Identify which cell holds the provided text, then report its [X, Y] central coordinate. 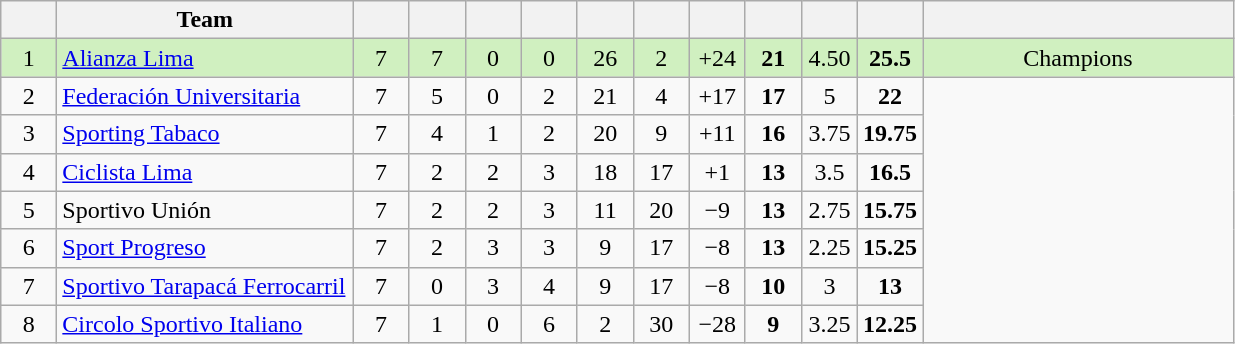
Champions [1078, 58]
26 [605, 58]
16 [773, 134]
Federación Universitaria [205, 96]
Alianza Lima [205, 58]
+24 [717, 58]
Ciclista Lima [205, 172]
Team [205, 20]
12.25 [890, 324]
Sporting Tabaco [205, 134]
11 [605, 210]
30 [661, 324]
−28 [717, 324]
10 [773, 286]
19.75 [890, 134]
15.25 [890, 248]
2.75 [829, 210]
Circolo Sportivo Italiano [205, 324]
15.75 [890, 210]
Sportivo Unión [205, 210]
Sport Progreso [205, 248]
8 [29, 324]
3.75 [829, 134]
4.50 [829, 58]
16.5 [890, 172]
25.5 [890, 58]
2.25 [829, 248]
Sportivo Tarapacá Ferrocarril [205, 286]
+1 [717, 172]
18 [605, 172]
3.25 [829, 324]
22 [890, 96]
+11 [717, 134]
+17 [717, 96]
3.5 [829, 172]
−9 [717, 210]
